Identify which cell holds the provided text, then report its (x, y) central coordinate. 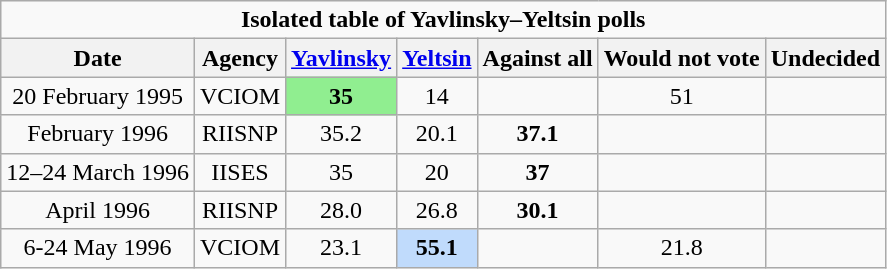
14 (437, 96)
Yavlinsky (342, 58)
55.1 (437, 248)
35.2 (342, 134)
6-24 May 1996 (98, 248)
April 1996 (98, 210)
37.1 (538, 134)
Yeltsin (437, 58)
21.8 (682, 248)
20.1 (437, 134)
Undecided (825, 58)
26.8 (437, 210)
Against all (538, 58)
Agency (240, 58)
12–24 March 1996 (98, 172)
Would not vote (682, 58)
30.1 (538, 210)
28.0 (342, 210)
20 (437, 172)
Date (98, 58)
37 (538, 172)
IISES (240, 172)
20 February 1995 (98, 96)
Isolated table of Yavlinsky–Yeltsin polls (444, 20)
51 (682, 96)
February 1996 (98, 134)
23.1 (342, 248)
